Return (X, Y) of the center of cell containing provided text 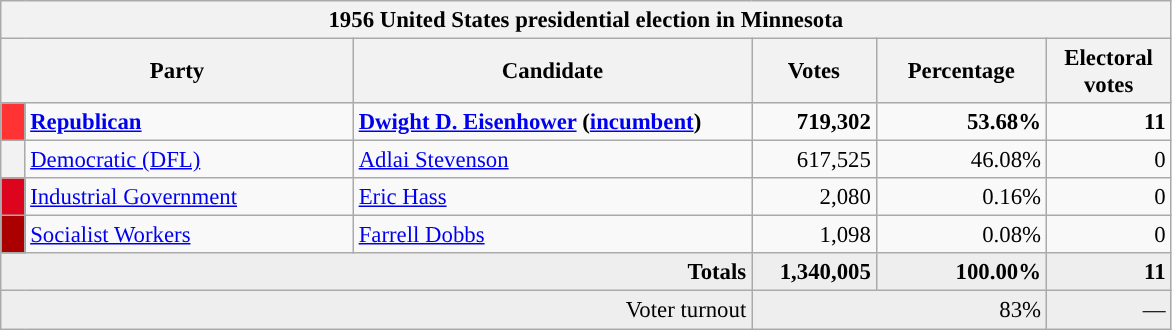
Socialist Workers (189, 235)
Dwight D. Eisenhower (incumbent) (552, 122)
1,098 (814, 235)
Percentage (961, 72)
Adlai Stevenson (552, 160)
617,525 (814, 160)
— (1108, 310)
53.68% (961, 122)
83% (900, 310)
46.08% (961, 160)
Farrell Dobbs (552, 235)
Votes (814, 72)
Party (178, 72)
Electoral votes (1108, 72)
Eric Hass (552, 197)
Democratic (DFL) (189, 160)
1956 United States presidential election in Minnesota (586, 20)
Totals (376, 273)
Republican (189, 122)
2,080 (814, 197)
Voter turnout (376, 310)
100.00% (961, 273)
0.08% (961, 235)
719,302 (814, 122)
Candidate (552, 72)
0.16% (961, 197)
1,340,005 (814, 273)
Industrial Government (189, 197)
